Capture the cell that displays the provided text and extract its (x, y) central coordinate. 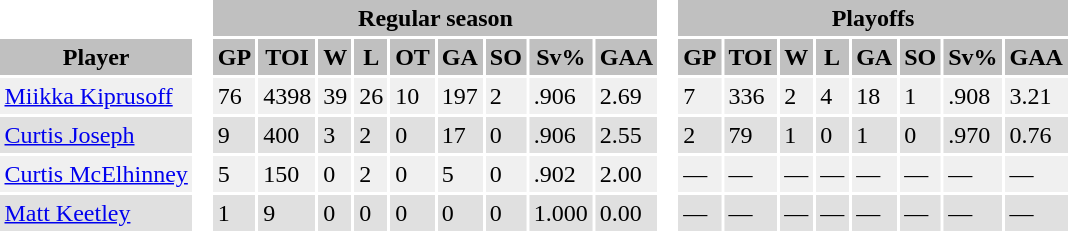
.970 (973, 135)
4 (832, 96)
17 (460, 135)
3.21 (1036, 96)
18 (874, 96)
197 (460, 96)
3 (336, 135)
79 (750, 135)
.902 (560, 174)
Curtis Joseph (96, 135)
336 (750, 96)
4398 (288, 96)
7 (700, 96)
Regular season (435, 18)
Curtis McElhinney (96, 174)
Playoffs (874, 18)
150 (288, 174)
OT (413, 57)
2.69 (626, 96)
.908 (973, 96)
2.00 (626, 174)
Player (96, 57)
10 (413, 96)
26 (372, 96)
0.76 (1036, 135)
76 (234, 96)
0.00 (626, 213)
2.55 (626, 135)
400 (288, 135)
39 (336, 96)
1.000 (560, 213)
Matt Keetley (96, 213)
Miikka Kiprusoff (96, 96)
